Search for the cell housing the specified text and yield its [x, y] center coordinate. 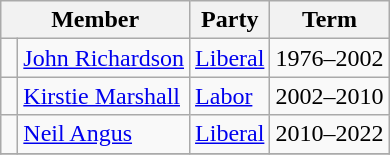
1976–2002 [330, 58]
John Richardson [104, 58]
Labor [230, 96]
Member [96, 20]
2002–2010 [330, 96]
Neil Angus [104, 134]
2010–2022 [330, 134]
Kirstie Marshall [104, 96]
Term [330, 20]
Party [230, 20]
